Find where the given text appears and provide that cell's center as (x, y) coordinate. 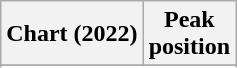
Peakposition (189, 34)
Chart (2022) (72, 34)
